Identify which cell holds the provided text, then report its [X, Y] central coordinate. 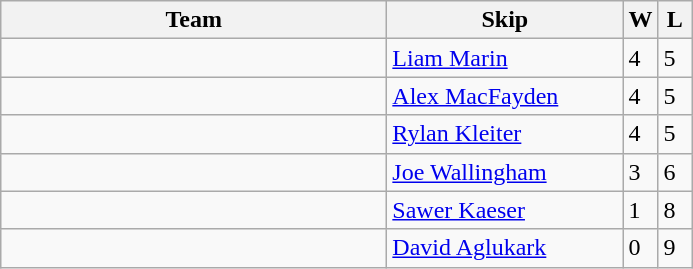
8 [675, 210]
L [675, 20]
Sawer Kaeser [505, 210]
6 [675, 172]
David Aglukark [505, 248]
3 [640, 172]
Joe Wallingham [505, 172]
Liam Marin [505, 58]
Alex MacFayden [505, 96]
0 [640, 248]
W [640, 20]
1 [640, 210]
Team [194, 20]
Rylan Kleiter [505, 134]
Skip [505, 20]
9 [675, 248]
